Search for the cell housing the specified text and yield its [x, y] center coordinate. 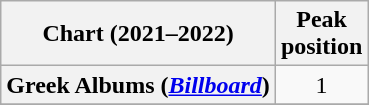
Greek Albums (Billboard) [138, 85]
1 [321, 85]
Chart (2021–2022) [138, 34]
Peakposition [321, 34]
